Scan for the cell matching the given text and deliver its [X, Y] coordinate at center. 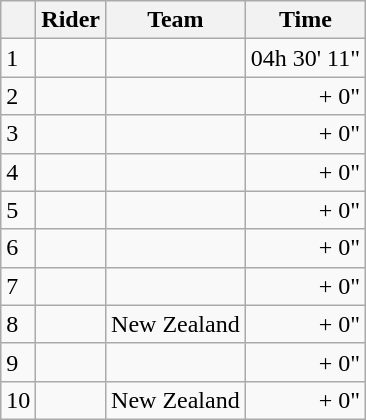
3 [18, 134]
6 [18, 248]
Rider [71, 20]
Time [305, 20]
4 [18, 172]
04h 30' 11" [305, 58]
8 [18, 324]
2 [18, 96]
1 [18, 58]
10 [18, 400]
5 [18, 210]
Team [176, 20]
9 [18, 362]
7 [18, 286]
